Find where the given text appears and provide that cell's center as (X, Y) coordinate. 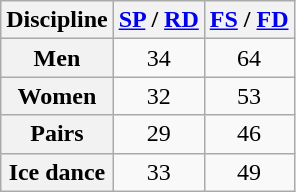
FS / FD (249, 20)
46 (249, 134)
53 (249, 96)
Men (57, 58)
64 (249, 58)
Discipline (57, 20)
Ice dance (57, 172)
49 (249, 172)
34 (158, 58)
32 (158, 96)
Pairs (57, 134)
29 (158, 134)
SP / RD (158, 20)
Women (57, 96)
33 (158, 172)
